Find where the given text appears and provide that cell's center as [X, Y] coordinate. 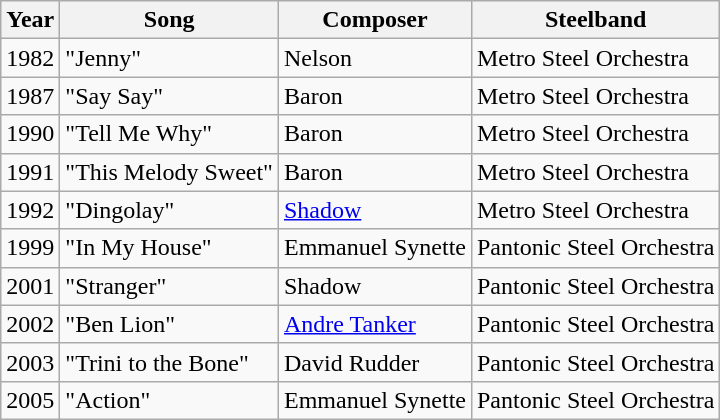
1987 [30, 96]
David Rudder [374, 362]
Steelband [595, 20]
"Say Say" [170, 96]
1999 [30, 248]
"Dingolay" [170, 210]
2001 [30, 286]
1982 [30, 58]
1990 [30, 134]
1991 [30, 172]
Composer [374, 20]
"Action" [170, 400]
"In My House" [170, 248]
2005 [30, 400]
"Tell Me Why" [170, 134]
Andre Tanker [374, 324]
"Ben Lion" [170, 324]
Song [170, 20]
Nelson [374, 58]
"Trini to the Bone" [170, 362]
2002 [30, 324]
"Stranger" [170, 286]
2003 [30, 362]
"Jenny" [170, 58]
1992 [30, 210]
Year [30, 20]
"This Melody Sweet" [170, 172]
